Find where the given text appears and provide that cell's center as [X, Y] coordinate. 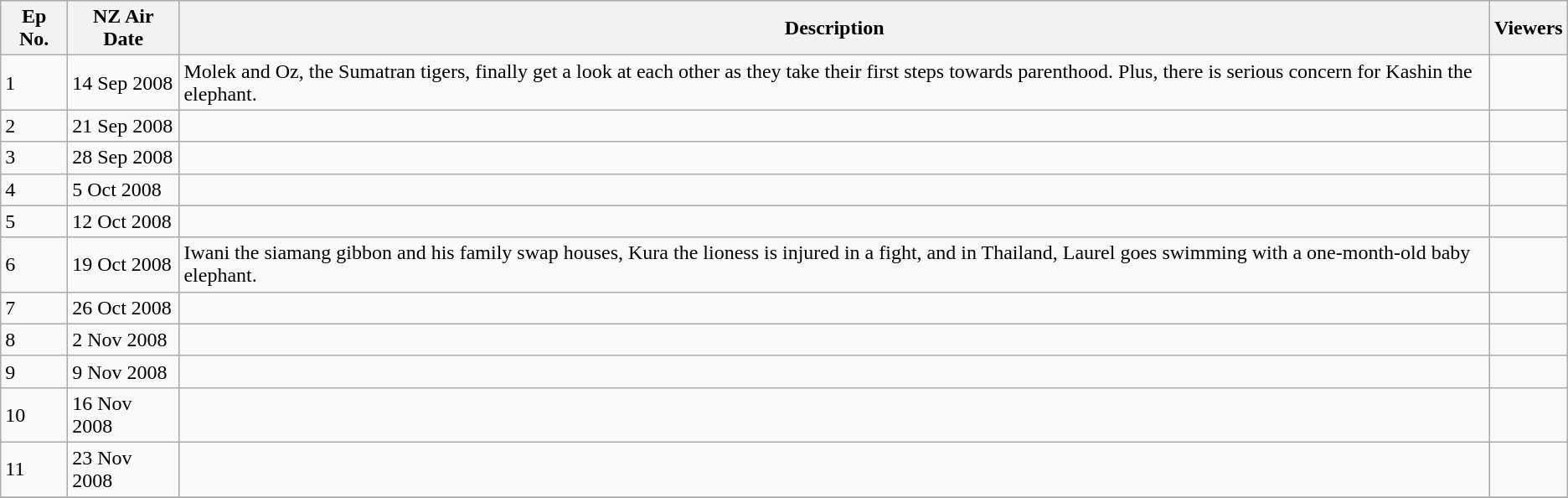
8 [34, 340]
16 Nov 2008 [124, 414]
19 Oct 2008 [124, 265]
4 [34, 189]
5 [34, 221]
9 [34, 371]
14 Sep 2008 [124, 82]
Description [834, 29]
3 [34, 158]
28 Sep 2008 [124, 158]
2 Nov 2008 [124, 340]
1 [34, 82]
21 Sep 2008 [124, 126]
2 [34, 126]
10 [34, 414]
23 Nov 2008 [124, 469]
11 [34, 469]
Ep No. [34, 29]
9 Nov 2008 [124, 371]
26 Oct 2008 [124, 308]
5 Oct 2008 [124, 189]
12 Oct 2008 [124, 221]
NZ Air Date [124, 29]
6 [34, 265]
Viewers [1528, 29]
7 [34, 308]
